Scan for the cell matching the given text and deliver its (X, Y) coordinate at center. 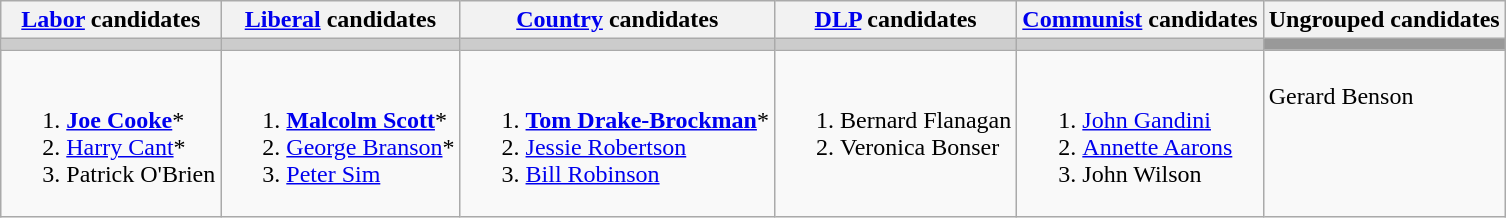
Malcolm Scott*George Branson*Peter Sim (340, 134)
Labor candidates (111, 20)
Liberal candidates (340, 20)
John GandiniAnnette AaronsJohn Wilson (1140, 134)
DLP candidates (895, 20)
Communist candidates (1140, 20)
Joe Cooke*Harry Cant*Patrick O'Brien (111, 134)
Gerard Benson (1384, 134)
Country candidates (617, 20)
Bernard FlanaganVeronica Bonser (895, 134)
Tom Drake-Brockman*Jessie RobertsonBill Robinson (617, 134)
Ungrouped candidates (1384, 20)
